Determine the [x, y] coordinate at the center of the cell enclosing the given text.  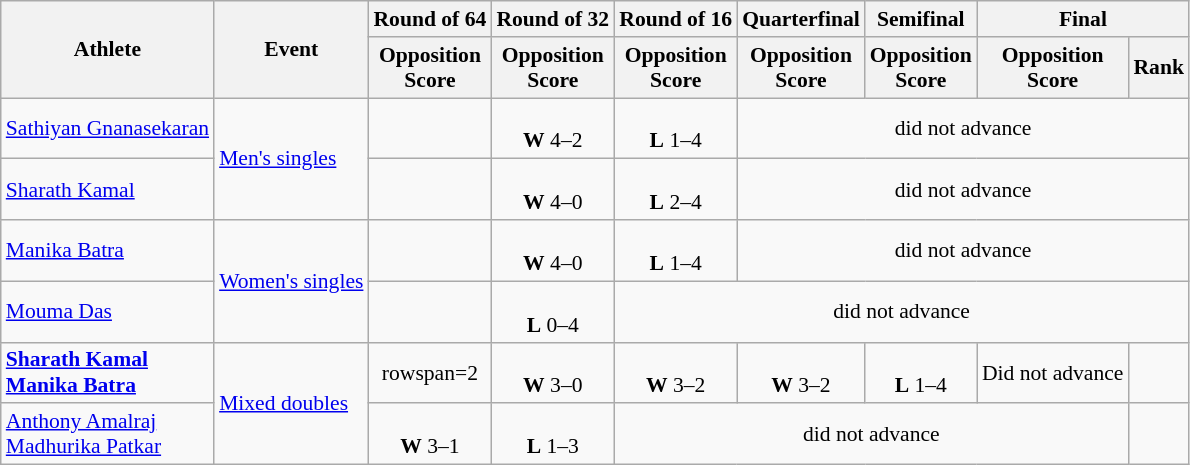
Rank [1158, 68]
Sharath KamalManika Batra [108, 372]
L 2–4 [676, 190]
Quarterfinal [801, 19]
Event [291, 50]
Sathiyan Gnanasekaran [108, 128]
Mixed doubles [291, 403]
W 4–2 [552, 128]
Did not advance [1053, 372]
Sharath Kamal [108, 190]
Athlete [108, 50]
W 3–0 [552, 372]
Round of 32 [552, 19]
Mouma Das [108, 312]
L 1–3 [552, 434]
Round of 64 [430, 19]
Final [1083, 19]
W 3–1 [430, 434]
Anthony AmalrajMadhurika Patkar [108, 434]
Round of 16 [676, 19]
Men's singles [291, 159]
rowspan=2 [430, 372]
Manika Batra [108, 250]
Women's singles [291, 281]
Semifinal [921, 19]
L 0–4 [552, 312]
